Search for the cell housing the specified text and yield its [x, y] center coordinate. 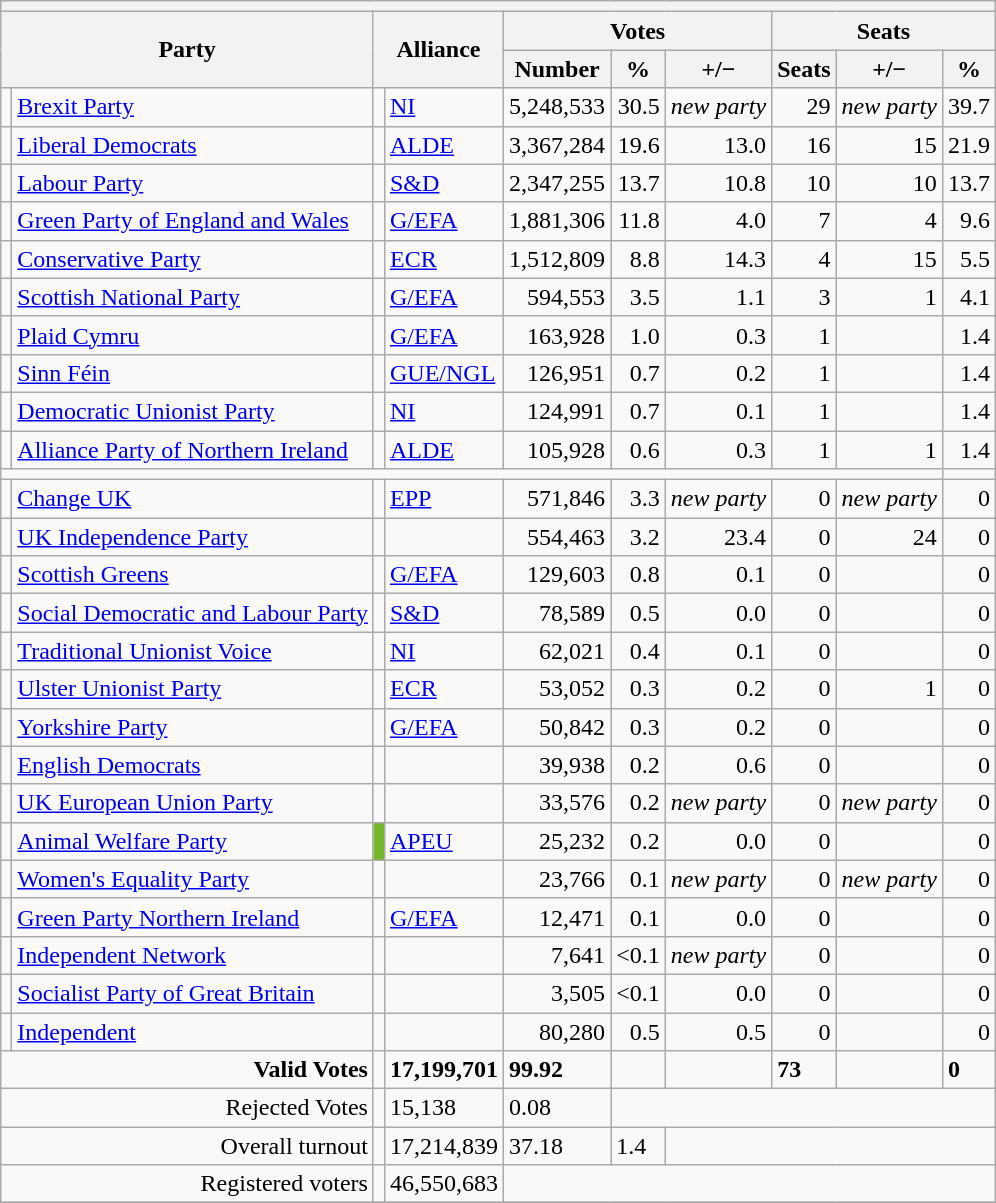
17,199,701 [444, 1070]
7 [804, 221]
Democratic Unionist Party [193, 411]
4.0 [718, 221]
7,641 [558, 955]
23,766 [558, 879]
78,589 [558, 613]
UK European Union Party [193, 803]
English Democrats [193, 765]
554,463 [558, 537]
46,550,683 [444, 1184]
Independent [193, 1031]
129,603 [558, 575]
12,471 [558, 917]
Traditional Unionist Voice [193, 651]
1,881,306 [558, 221]
0.08 [558, 1108]
EPP [444, 499]
24 [889, 537]
3.3 [638, 499]
UK Independence Party [193, 537]
62,021 [558, 651]
14.3 [718, 259]
0.8 [638, 575]
Registered voters [188, 1184]
Ulster Unionist Party [193, 689]
Change UK [193, 499]
3,505 [558, 993]
Party [188, 50]
105,928 [558, 449]
39,938 [558, 765]
30.5 [638, 107]
126,951 [558, 373]
Number [558, 69]
11.8 [638, 221]
3,367,284 [558, 145]
37.18 [558, 1146]
Overall turnout [188, 1146]
1,512,809 [558, 259]
25,232 [558, 841]
21.9 [968, 145]
2,347,255 [558, 183]
124,991 [558, 411]
Valid Votes [188, 1070]
Votes [638, 31]
39.7 [968, 107]
53,052 [558, 689]
9.6 [968, 221]
Plaid Cymru [193, 335]
Independent Network [193, 955]
163,928 [558, 335]
Alliance [438, 50]
15,138 [444, 1108]
4.1 [968, 297]
1.1 [718, 297]
73 [804, 1070]
19.6 [638, 145]
13.0 [718, 145]
GUE/NGL [444, 373]
Green Party of England and Wales [193, 221]
3.2 [638, 537]
23.4 [718, 537]
Alliance Party of Northern Ireland [193, 449]
33,576 [558, 803]
3.5 [638, 297]
80,280 [558, 1031]
0.4 [638, 651]
Animal Welfare Party [193, 841]
10.8 [718, 183]
Green Party Northern Ireland [193, 917]
17,214,839 [444, 1146]
Rejected Votes [188, 1108]
50,842 [558, 727]
Labour Party [193, 183]
Yorkshire Party [193, 727]
Women's Equality Party [193, 879]
571,846 [558, 499]
5,248,533 [558, 107]
3 [804, 297]
Brexit Party [193, 107]
5.5 [968, 259]
29 [804, 107]
1.0 [638, 335]
Social Democratic and Labour Party [193, 613]
APEU [444, 841]
16 [804, 145]
Sinn Féin [193, 373]
99.92 [558, 1070]
8.8 [638, 259]
594,553 [558, 297]
Socialist Party of Great Britain [193, 993]
Scottish National Party [193, 297]
Liberal Democrats [193, 145]
Scottish Greens [193, 575]
Conservative Party [193, 259]
